Capture the cell that displays the provided text and extract its (x, y) central coordinate. 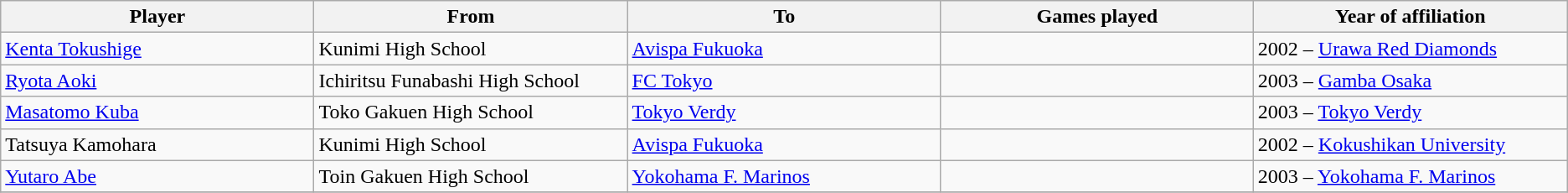
Toko Gakuen High School (471, 112)
Masatomo Kuba (157, 112)
2003 – Gamba Osaka (1411, 81)
From (471, 17)
Games played (1097, 17)
Toin Gakuen High School (471, 176)
Year of affiliation (1411, 17)
Tokyo Verdy (784, 112)
2003 – Tokyo Verdy (1411, 112)
2002 – Urawa Red Diamonds (1411, 49)
2003 – Yokohama F. Marinos (1411, 176)
Yutaro Abe (157, 176)
Ichiritsu Funabashi High School (471, 81)
Yokohama F. Marinos (784, 176)
FC Tokyo (784, 81)
Tatsuya Kamohara (157, 144)
Kenta Tokushige (157, 49)
Player (157, 17)
2002 – Kokushikan University (1411, 144)
Ryota Aoki (157, 81)
To (784, 17)
